Determine the [x, y] coordinate at the center of the cell enclosing the given text.  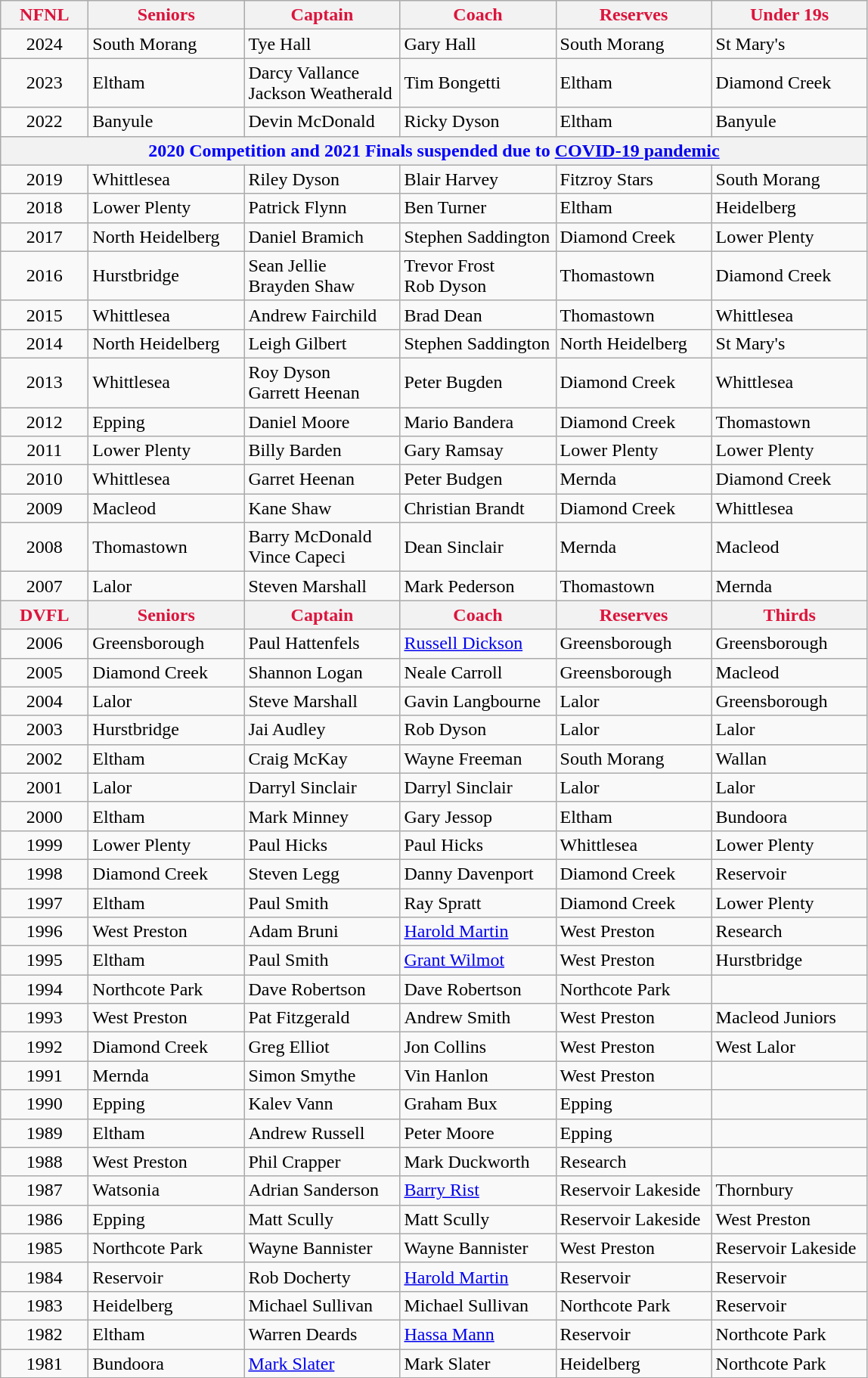
Rob Dyson [478, 730]
Billy Barden [322, 451]
Mark Duckworth [478, 1162]
Mark Minney [322, 816]
Steven Legg [322, 874]
2014 [45, 343]
2002 [45, 759]
Gavin Langbourne [478, 701]
Peter Bugden [478, 383]
Riley Dyson [322, 179]
Sean Jellie Brayden Shaw [322, 275]
Neale Carroll [478, 672]
West Lalor [789, 1047]
Devin McDonald [322, 122]
1987 [45, 1190]
Danny Davenport [478, 874]
2001 [45, 787]
1986 [45, 1219]
2008 [45, 548]
Thornbury [789, 1190]
Thirds [789, 615]
Roy Dyson Garrett Heenan [322, 383]
1982 [45, 1334]
Grant Wilmot [478, 961]
1988 [45, 1162]
2015 [45, 315]
2009 [45, 508]
Mario Bandera [478, 421]
Greg Elliot [322, 1047]
Andrew Smith [478, 1018]
Barry McDonald Vince Capeci [322, 548]
1990 [45, 1104]
Jai Audley [322, 730]
Daniel Bramich [322, 237]
Pat Fitzgerald [322, 1018]
Ben Turner [478, 208]
Darcy Vallance Jackson Weatherald [322, 83]
Blair Harvey [478, 179]
Under 19s [789, 15]
Mark Pederson [478, 586]
Watsonia [166, 1190]
DVFL [45, 615]
Tye Hall [322, 44]
2007 [45, 586]
Wayne Freeman [478, 759]
Peter Moore [478, 1133]
Gary Jessop [478, 816]
Adam Bruni [322, 932]
2011 [45, 451]
2024 [45, 44]
1984 [45, 1277]
Macleod Juniors [789, 1018]
Craig McKay [322, 759]
2020 Competition and 2021 Finals suspended due to COVID-19 pandemic [434, 151]
Gary Hall [478, 44]
Shannon Logan [322, 672]
1992 [45, 1047]
Daniel Moore [322, 421]
Ricky Dyson [478, 122]
Christian Brandt [478, 508]
1994 [45, 989]
Warren Deards [322, 1334]
Leigh Gilbert [322, 343]
Jon Collins [478, 1047]
Russell Dickson [478, 644]
2012 [45, 421]
Simon Smythe [322, 1075]
1991 [45, 1075]
2019 [45, 179]
1995 [45, 961]
2022 [45, 122]
Steve Marshall [322, 701]
2010 [45, 480]
Adrian Sanderson [322, 1190]
Rob Docherty [322, 1277]
NFNL [45, 15]
2017 [45, 237]
2005 [45, 672]
Kalev Vann [322, 1104]
1999 [45, 845]
Andrew Russell [322, 1133]
Steven Marshall [322, 586]
1989 [45, 1133]
1998 [45, 874]
Fitzroy Stars [634, 179]
Graham Bux [478, 1104]
Peter Budgen [478, 480]
2006 [45, 644]
Ray Spratt [478, 902]
Dean Sinclair [478, 548]
Kane Shaw [322, 508]
Barry Rist [478, 1190]
Tim Bongetti [478, 83]
Vin Hanlon [478, 1075]
Patrick Flynn [322, 208]
2004 [45, 701]
1981 [45, 1364]
Garret Heenan [322, 480]
2003 [45, 730]
1983 [45, 1305]
2000 [45, 816]
Andrew Fairchild [322, 315]
2013 [45, 383]
2016 [45, 275]
Trevor Frost Rob Dyson [478, 275]
Gary Ramsay [478, 451]
Phil Crapper [322, 1162]
1985 [45, 1248]
Paul Hattenfels [322, 644]
2023 [45, 83]
1996 [45, 932]
Brad Dean [478, 315]
Wallan [789, 759]
1993 [45, 1018]
Hassa Mann [478, 1334]
1997 [45, 902]
2018 [45, 208]
